Determine the [x, y] coordinate at the center of the cell enclosing the given text.  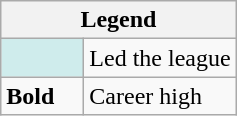
Bold [42, 96]
Legend [118, 20]
Led the league [160, 58]
Career high [160, 96]
